Pinpoint the cell where the given text exists, returning its [X, Y] midpoint coordinate. 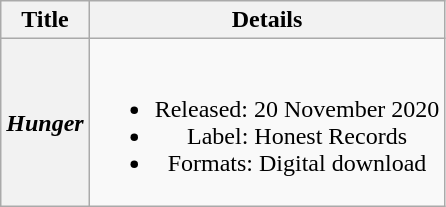
Hunger [45, 122]
Released: 20 November 2020Label: Honest RecordsFormats: Digital download [267, 122]
Details [267, 20]
Title [45, 20]
